Capture the cell that displays the provided text and extract its (X, Y) central coordinate. 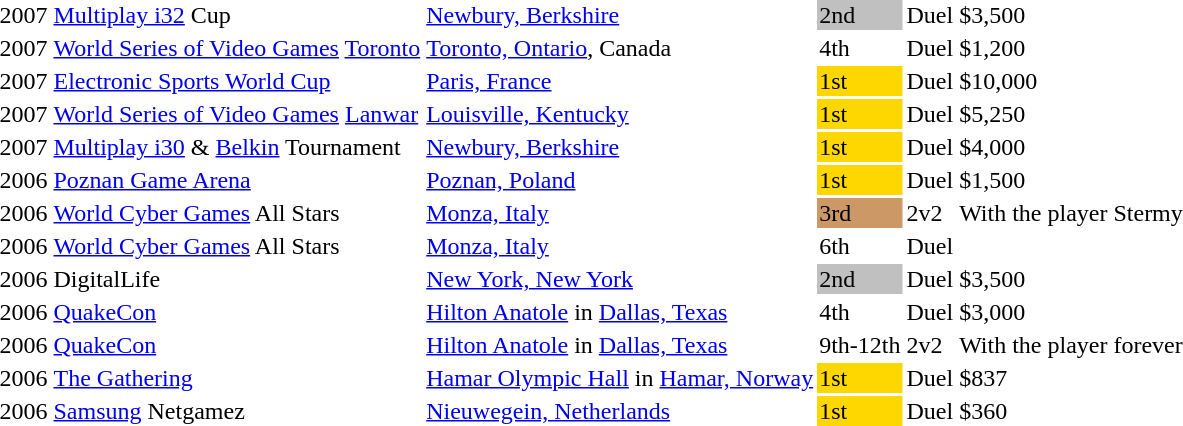
The Gathering (237, 378)
Multiplay i32 Cup (237, 15)
9th-12th (860, 345)
Hamar Olympic Hall in Hamar, Norway (620, 378)
DigitalLife (237, 279)
Poznan, Poland (620, 180)
World Series of Video Games Toronto (237, 48)
Electronic Sports World Cup (237, 81)
Paris, France (620, 81)
World Series of Video Games Lanwar (237, 114)
Samsung Netgamez (237, 411)
Louisville, Kentucky (620, 114)
6th (860, 246)
Multiplay i30 & Belkin Tournament (237, 147)
Toronto, Ontario, Canada (620, 48)
New York, New York (620, 279)
Poznan Game Arena (237, 180)
3rd (860, 213)
Nieuwegein, Netherlands (620, 411)
